From the cell containing the given text, extract its center point as [x, y] coordinate. 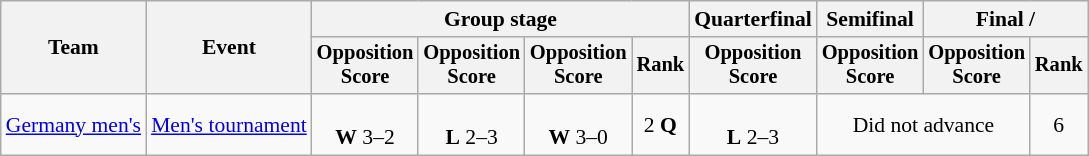
Team [74, 48]
Final / [1005, 19]
2 Q [661, 124]
Quarterfinal [753, 19]
Group stage [500, 19]
6 [1059, 124]
Event [229, 48]
W 3–0 [578, 124]
Germany men's [74, 124]
Men's tournament [229, 124]
W 3–2 [366, 124]
Did not advance [924, 124]
Semifinal [870, 19]
